Find where the given text appears and provide that cell's center as (X, Y) coordinate. 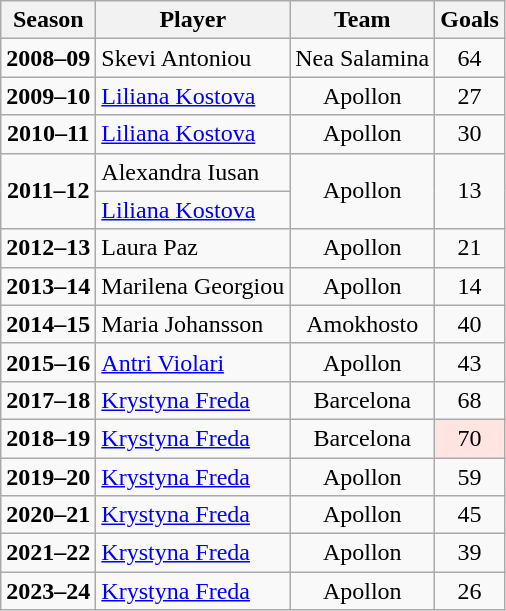
Nea Salamina (362, 58)
Marilena Georgiou (193, 286)
13 (470, 191)
14 (470, 286)
Team (362, 20)
Season (48, 20)
30 (470, 134)
Alexandra Iusan (193, 172)
2019–20 (48, 477)
2008–09 (48, 58)
68 (470, 400)
2012–13 (48, 248)
43 (470, 362)
21 (470, 248)
39 (470, 553)
Laura Paz (193, 248)
2011–12 (48, 191)
45 (470, 515)
2023–24 (48, 591)
2014–15 (48, 324)
2020–21 (48, 515)
Maria Johansson (193, 324)
Antri Violari (193, 362)
2021–22 (48, 553)
2013–14 (48, 286)
40 (470, 324)
64 (470, 58)
26 (470, 591)
Amokhosto (362, 324)
Skevi Antoniou (193, 58)
Goals (470, 20)
2018–19 (48, 438)
59 (470, 477)
2009–10 (48, 96)
70 (470, 438)
2017–18 (48, 400)
27 (470, 96)
2010–11 (48, 134)
2015–16 (48, 362)
Player (193, 20)
